From the cell containing the given text, extract its center point as [x, y] coordinate. 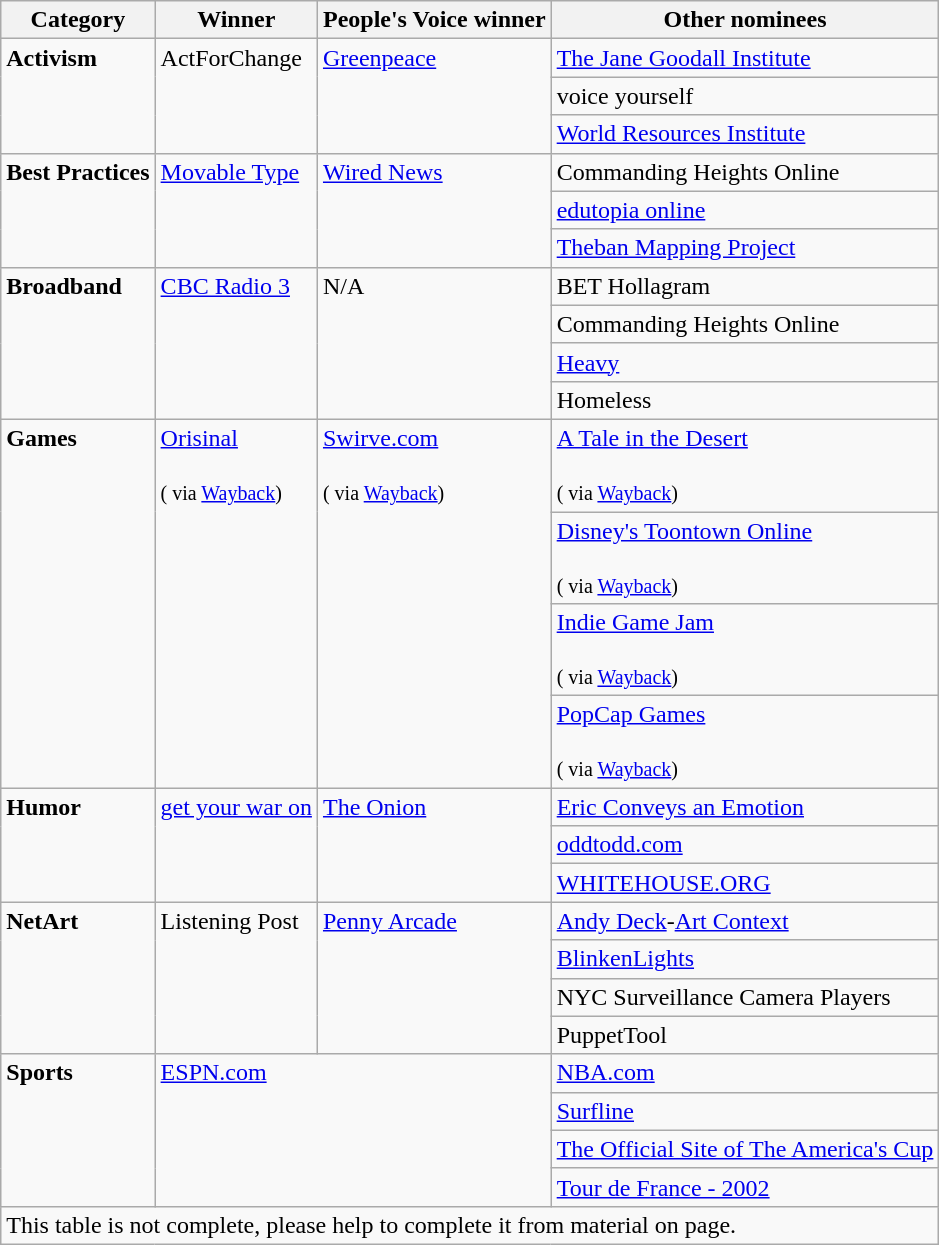
Indie Game Jam( via Wayback) [745, 650]
get your war on [236, 845]
Greenpeace [434, 96]
Andy Deck-Art Context [745, 921]
Penny Arcade [434, 978]
ActForChange [236, 96]
Disney's Toontown Online( via Wayback) [745, 558]
PuppetTool [745, 1035]
N/A [434, 343]
A Tale in the Desert( via Wayback) [745, 465]
NetArt [78, 978]
Surfline [745, 1111]
The Onion [434, 845]
Category [78, 20]
Sports [78, 1130]
World Resources Institute [745, 134]
People's Voice winner [434, 20]
The Jane Goodall Institute [745, 58]
The Official Site of The America's Cup [745, 1149]
Eric Conveys an Emotion [745, 807]
BET Hollagram [745, 286]
Activism [78, 96]
Orisinal( via Wayback) [236, 603]
Wired News [434, 210]
Tour de France - 2002 [745, 1187]
WHITEHOUSE.ORG [745, 883]
Heavy [745, 362]
Best Practices [78, 210]
edutopia online [745, 210]
NYC Surveillance Camera Players [745, 997]
Movable Type [236, 210]
BlinkenLights [745, 959]
voice yourself [745, 96]
CBC Radio 3 [236, 343]
NBA.com [745, 1073]
Theban Mapping Project [745, 248]
Humor [78, 845]
Other nominees [745, 20]
PopCap Games( via Wayback) [745, 742]
Winner [236, 20]
Games [78, 603]
Listening Post [236, 978]
Broadband [78, 343]
Swirve.com( via Wayback) [434, 603]
This table is not complete, please help to complete it from material on page. [470, 1225]
Homeless [745, 400]
oddtodd.com [745, 845]
ESPN.com [353, 1130]
